Provide the [x, y] coordinate of the cell's center where the given text is located.  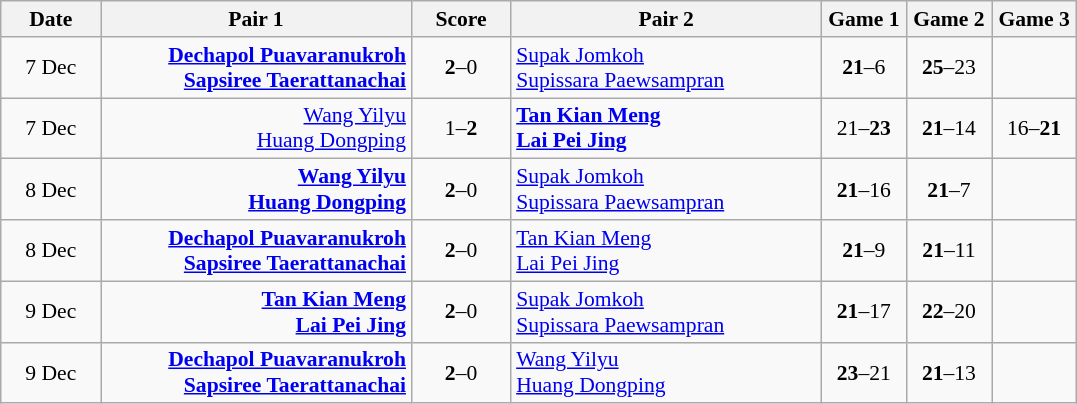
23–21 [864, 372]
1–2 [461, 128]
16–21 [1034, 128]
21–11 [948, 250]
Date [51, 19]
Game 1 [864, 19]
21–14 [948, 128]
21–13 [948, 372]
22–20 [948, 312]
Score [461, 19]
21–9 [864, 250]
21–23 [864, 128]
21–17 [864, 312]
Game 3 [1034, 19]
21–6 [864, 68]
21–16 [864, 190]
Game 2 [948, 19]
Pair 1 [256, 19]
21–7 [948, 190]
25–23 [948, 68]
Pair 2 [666, 19]
